Identify which cell holds the provided text, then report its [X, Y] central coordinate. 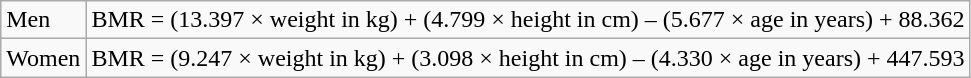
Men [44, 20]
BMR = (9.247 × weight in kg) + (3.098 × height in cm) – (4.330 × age in years) + 447.593 [528, 58]
Women [44, 58]
BMR = (13.397 × weight in kg) + (4.799 × height in cm) – (5.677 × age in years) + 88.362 [528, 20]
